Identify which cell holds the provided text, then report its (X, Y) central coordinate. 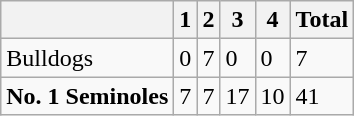
10 (272, 96)
2 (208, 20)
3 (238, 20)
17 (238, 96)
No. 1 Seminoles (88, 96)
4 (272, 20)
Total (322, 20)
Bulldogs (88, 58)
1 (186, 20)
41 (322, 96)
